For the text-containing cell, return its midpoint in (X, Y) coordinate format. 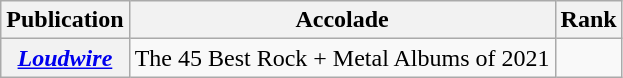
Accolade (342, 20)
The 45 Best Rock + Metal Albums of 2021 (342, 58)
Publication (65, 20)
Rank (588, 20)
Loudwire (65, 58)
